Capture the cell that displays the provided text and extract its [X, Y] central coordinate. 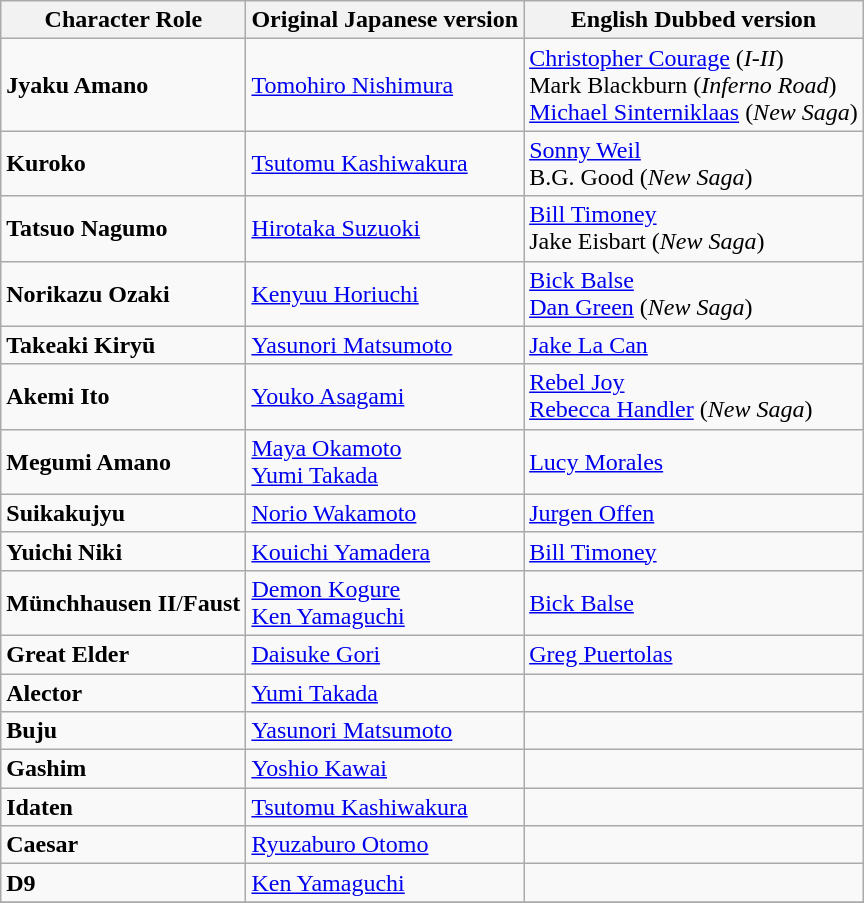
Jake La Can [694, 345]
Tomohiro Nishimura [385, 85]
Sonny WeilB.G. Good (New Saga) [694, 164]
Lucy Morales [694, 462]
Bick BalseDan Green (New Saga) [694, 294]
Bill Timoney [694, 551]
Christopher Courage (I-II)Mark Blackburn (Inferno Road)Michael Sinterniklaas (New Saga) [694, 85]
Rebel JoyRebecca Handler (New Saga) [694, 396]
Gashim [124, 769]
Norio Wakamoto [385, 513]
Idaten [124, 807]
Megumi Amano [124, 462]
Hirotaka Suzuoki [385, 228]
Demon KogureKen Yamaguchi [385, 602]
Jyaku Amano [124, 85]
Greg Puertolas [694, 654]
Ryuzaburo Otomo [385, 845]
Character Role [124, 20]
Great Elder [124, 654]
Yoshio Kawai [385, 769]
Norikazu Ozaki [124, 294]
Suikakujyu [124, 513]
Jurgen Offen [694, 513]
Takeaki Kiryū [124, 345]
Yumi Takada [385, 693]
English Dubbed version [694, 20]
Kenyuu Horiuchi [385, 294]
Bill TimoneyJake Eisbart (New Saga) [694, 228]
D9 [124, 883]
Kuroko [124, 164]
Tatsuo Nagumo [124, 228]
Buju [124, 731]
Youko Asagami [385, 396]
Daisuke Gori [385, 654]
Münchhausen II/Faust [124, 602]
Maya OkamotoYumi Takada [385, 462]
Original Japanese version [385, 20]
Kouichi Yamadera [385, 551]
Yuichi Niki [124, 551]
Bick Balse [694, 602]
Ken Yamaguchi [385, 883]
Akemi Ito [124, 396]
Alector [124, 693]
Caesar [124, 845]
